Detect which cell encompasses the target text, then output its (x, y) center coordinate. 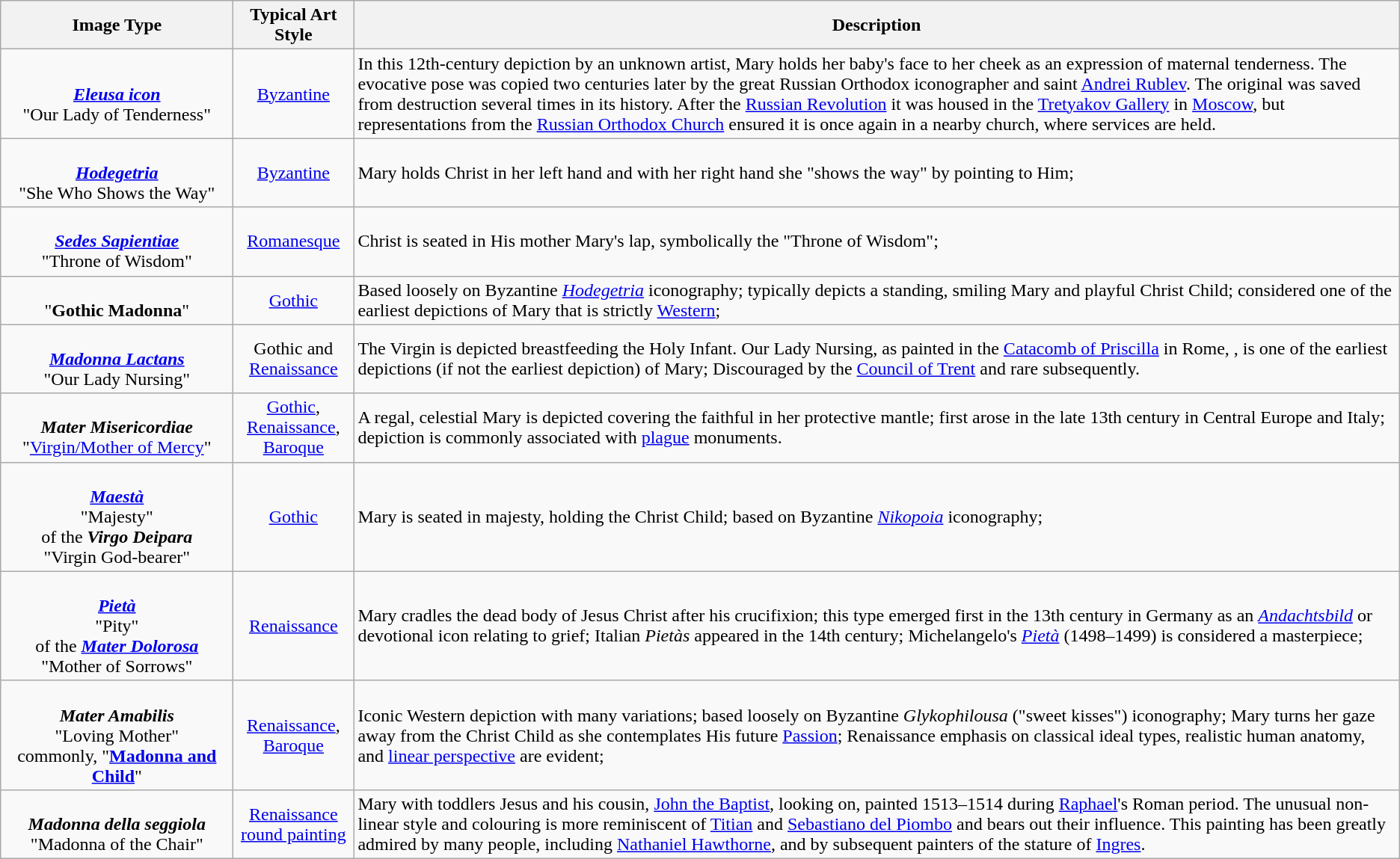
Typical Art Style (293, 25)
Madonna Lactans "Our Lady Nursing" (117, 359)
Renaissance round painting (293, 824)
Mater Misericordiae "Virgin/Mother of Mercy" (117, 428)
Madonna della seggiola "Madonna of the Chair" (117, 824)
Renaissance, Baroque (293, 735)
Maestà "Majesty" of the Virgo Deipara "Virgin God-bearer" (117, 517)
Description (876, 25)
Sedes Sapientiae "Throne of Wisdom" (117, 241)
Pietà "Pity" of the Mater Dolorosa "Mother of Sorrows" (117, 626)
Gothic, Renaissance, Baroque (293, 428)
Gothic and Renaissance (293, 359)
Mary is seated in majesty, holding the Christ Child; based on Byzantine Nikopoia iconography; (876, 517)
Eleusa icon "Our Lady of Tenderness" (117, 94)
Christ is seated in His mother Mary's lap, symbolically the "Throne of Wisdom"; (876, 241)
Mater Amabilis "Loving Mother" commonly, "Madonna and Child" (117, 735)
Image Type (117, 25)
Hodegetria "She Who Shows the Way" (117, 173)
Renaissance (293, 626)
Romanesque (293, 241)
Mary holds Christ in her left hand and with her right hand she "shows the way" by pointing to Him; (876, 173)
"Gothic Madonna" (117, 301)
